Locate the cell with the specified text and output its (x, y) center coordinate. 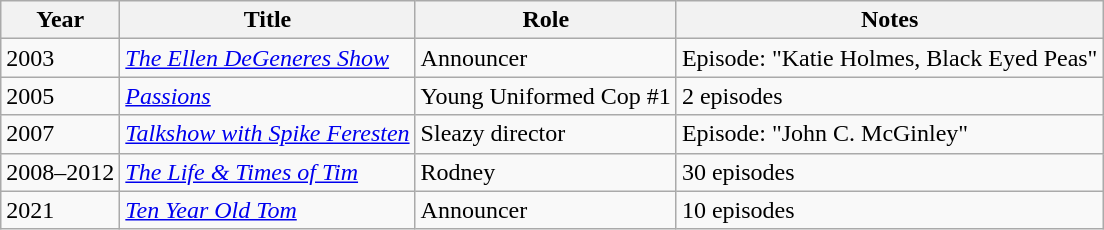
The Life & Times of Tim (268, 172)
30 episodes (890, 172)
2005 (60, 96)
Year (60, 20)
2003 (60, 58)
Sleazy director (546, 134)
10 episodes (890, 210)
Talkshow with Spike Feresten (268, 134)
Ten Year Old Tom (268, 210)
Young Uniformed Cop #1 (546, 96)
The Ellen DeGeneres Show (268, 58)
Title (268, 20)
2007 (60, 134)
Episode: "Katie Holmes, Black Eyed Peas" (890, 58)
Notes (890, 20)
2 episodes (890, 96)
2008–2012 (60, 172)
Passions (268, 96)
Rodney (546, 172)
Episode: "John C. McGinley" (890, 134)
Role (546, 20)
2021 (60, 210)
